From the cell containing the given text, extract its center point as (X, Y) coordinate. 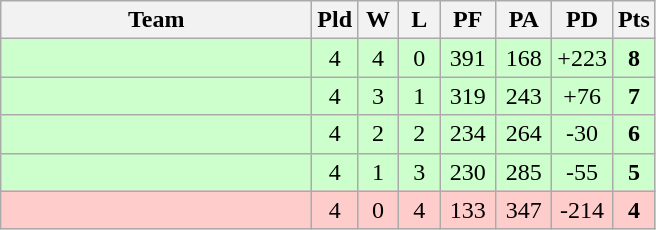
285 (524, 172)
-30 (582, 134)
W (378, 20)
-55 (582, 172)
Team (156, 20)
319 (468, 96)
6 (634, 134)
+223 (582, 58)
168 (524, 58)
7 (634, 96)
+76 (582, 96)
PA (524, 20)
PF (468, 20)
-214 (582, 210)
L (420, 20)
230 (468, 172)
243 (524, 96)
8 (634, 58)
Pts (634, 20)
PD (582, 20)
391 (468, 58)
5 (634, 172)
Pld (335, 20)
133 (468, 210)
234 (468, 134)
264 (524, 134)
347 (524, 210)
